Return the [x, y] coordinate for the center point of the cell that contains the specified text.  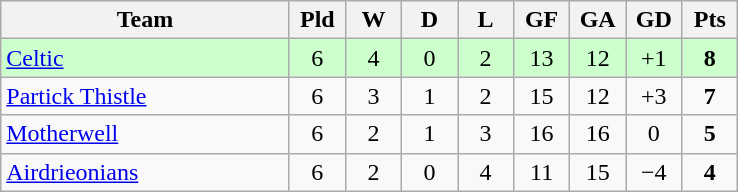
+3 [654, 96]
11 [542, 172]
8 [710, 58]
Motherwell [146, 134]
+1 [654, 58]
D [429, 20]
−4 [654, 172]
Pts [710, 20]
GA [598, 20]
GF [542, 20]
Partick Thistle [146, 96]
13 [542, 58]
Celtic [146, 58]
GD [654, 20]
L [486, 20]
7 [710, 96]
5 [710, 134]
W [373, 20]
Airdrieonians [146, 172]
Pld [317, 20]
Team [146, 20]
